Locate the cell with the specified text and output its (x, y) center coordinate. 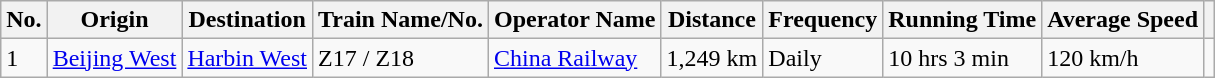
Daily (823, 58)
1,249 km (712, 58)
Running Time (962, 20)
120 km/h (1123, 58)
Average Speed (1123, 20)
Destination (248, 20)
Distance (712, 20)
Beijing West (114, 58)
Z17 / Z18 (401, 58)
No. (24, 20)
Operator Name (574, 20)
10 hrs 3 min (962, 58)
1 (24, 58)
Origin (114, 20)
China Railway (574, 58)
Train Name/No. (401, 20)
Frequency (823, 20)
Harbin West (248, 58)
